Determine the [X, Y] coordinate at the center of the cell enclosing the given text.  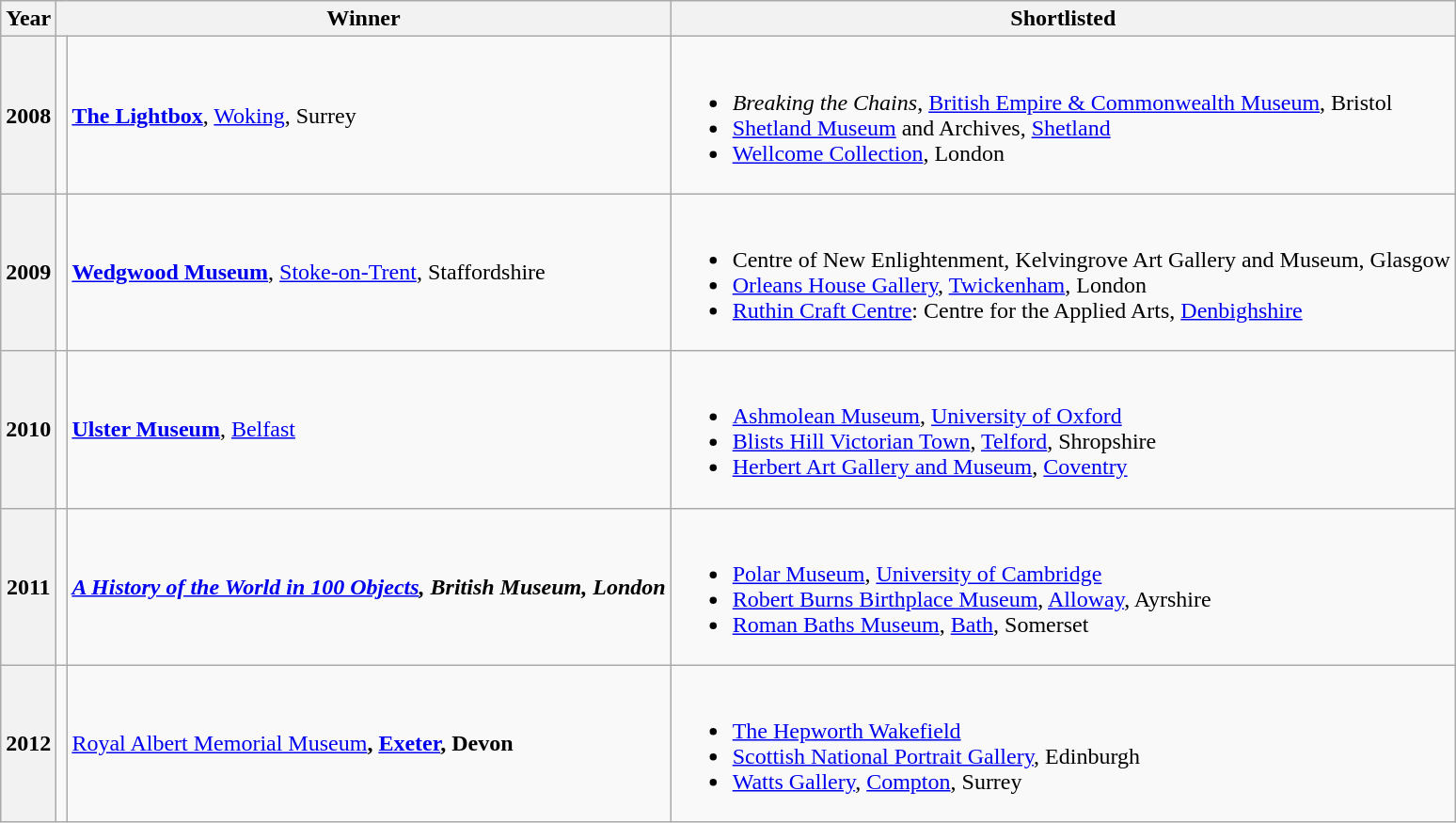
Winner [363, 19]
2012 [28, 743]
Ulster Museum, Belfast [369, 429]
Year [28, 19]
Polar Museum, University of CambridgeRobert Burns Birthplace Museum, Alloway, AyrshireRoman Baths Museum, Bath, Somerset [1063, 587]
2008 [28, 115]
Breaking the Chains, British Empire & Commonwealth Museum, BristolShetland Museum and Archives, ShetlandWellcome Collection, London [1063, 115]
2009 [28, 273]
Shortlisted [1063, 19]
Ashmolean Museum, University of OxfordBlists Hill Victorian Town, Telford, ShropshireHerbert Art Gallery and Museum, Coventry [1063, 429]
2010 [28, 429]
2011 [28, 587]
Wedgwood Museum, Stoke-on-Trent, Staffordshire [369, 273]
The Hepworth WakefieldScottish National Portrait Gallery, EdinburghWatts Gallery, Compton, Surrey [1063, 743]
A History of the World in 100 Objects, British Museum, London [369, 587]
Royal Albert Memorial Museum, Exeter, Devon [369, 743]
The Lightbox, Woking, Surrey [369, 115]
